Scan for the cell matching the given text and deliver its [x, y] coordinate at center. 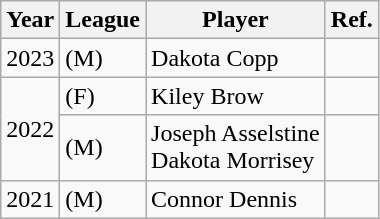
League [103, 20]
Ref. [352, 20]
Player [236, 20]
Kiley Brow [236, 96]
(F) [103, 96]
Year [30, 20]
2023 [30, 58]
Joseph AsselstineDakota Morrisey [236, 148]
2022 [30, 128]
Connor Dennis [236, 199]
2021 [30, 199]
Dakota Copp [236, 58]
